Return the (X, Y) coordinate for the center point of the cell that contains the specified text.  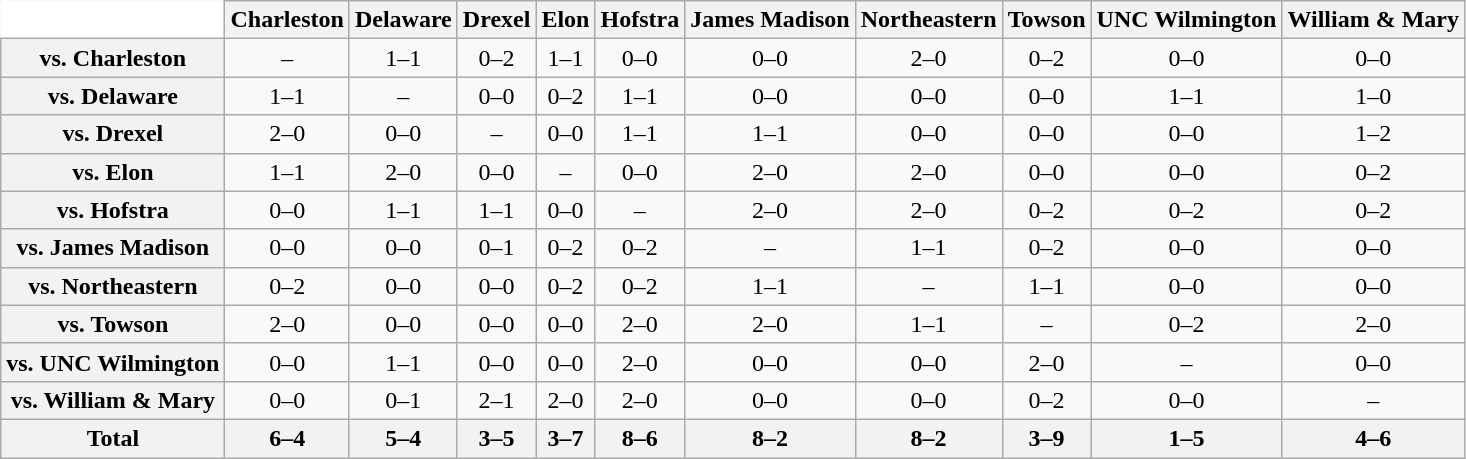
2–1 (496, 400)
James Madison (770, 20)
6–4 (287, 438)
Charleston (287, 20)
Towson (1046, 20)
3–9 (1046, 438)
vs. James Madison (113, 248)
1–5 (1186, 438)
8–6 (640, 438)
1–0 (1374, 96)
vs. Delaware (113, 96)
vs. William & Mary (113, 400)
vs. Hofstra (113, 210)
Delaware (403, 20)
5–4 (403, 438)
3–7 (566, 438)
UNC Wilmington (1186, 20)
Elon (566, 20)
Northeastern (928, 20)
vs. Elon (113, 172)
Drexel (496, 20)
Hofstra (640, 20)
vs. Northeastern (113, 286)
Total (113, 438)
William & Mary (1374, 20)
3–5 (496, 438)
vs. Towson (113, 324)
vs. Charleston (113, 58)
vs. Drexel (113, 134)
1–2 (1374, 134)
4–6 (1374, 438)
vs. UNC Wilmington (113, 362)
